Output the [X, Y] coordinate of the center of the cell containing the given text.  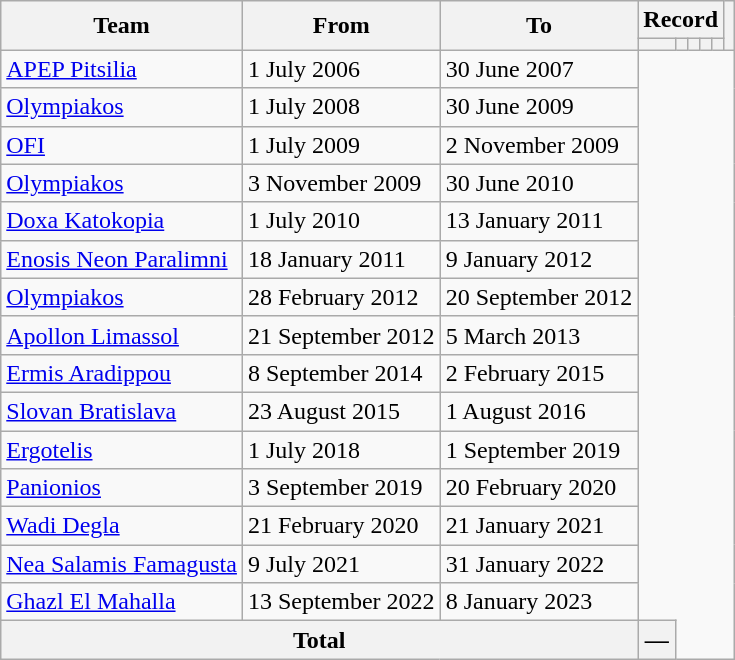
Slovan Bratislava [122, 411]
20 September 2012 [539, 297]
13 January 2011 [539, 221]
23 August 2015 [341, 411]
Enosis Neon Paralimni [122, 259]
Total [320, 640]
8 January 2023 [539, 602]
9 January 2012 [539, 259]
1 July 2018 [341, 449]
1 July 2008 [341, 107]
Nea Salamis Famagusta [122, 564]
Ghazl El Mahalla [122, 602]
OFI [122, 145]
2 November 2009 [539, 145]
1 July 2010 [341, 221]
31 January 2022 [539, 564]
APEP Pitsilia [122, 69]
Doxa Katokopia [122, 221]
9 July 2021 [341, 564]
3 September 2019 [341, 488]
1 August 2016 [539, 411]
28 February 2012 [341, 297]
To [539, 26]
21 September 2012 [341, 335]
5 March 2013 [539, 335]
30 June 2009 [539, 107]
Wadi Degla [122, 526]
21 January 2021 [539, 526]
30 June 2010 [539, 183]
1 July 2009 [341, 145]
13 September 2022 [341, 602]
From [341, 26]
8 September 2014 [341, 373]
Team [122, 26]
Ermis Aradippou [122, 373]
30 June 2007 [539, 69]
3 November 2009 [341, 183]
Apollon Limassol [122, 335]
20 February 2020 [539, 488]
21 February 2020 [341, 526]
18 January 2011 [341, 259]
Ergotelis [122, 449]
1 July 2006 [341, 69]
— [657, 640]
1 September 2019 [539, 449]
Panionios [122, 488]
Record [681, 20]
2 February 2015 [539, 373]
